Locate the cell with the specified text and output its [x, y] center coordinate. 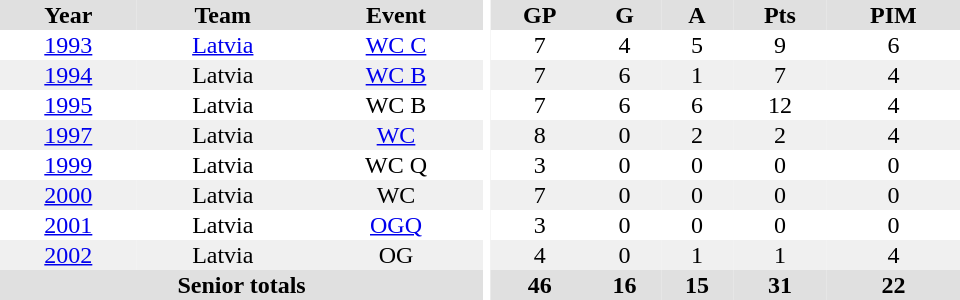
9 [780, 45]
1993 [68, 45]
15 [697, 285]
G [624, 15]
1995 [68, 105]
12 [780, 105]
Year [68, 15]
Event [396, 15]
WC Q [396, 165]
OGQ [396, 225]
2000 [68, 195]
5 [697, 45]
1994 [68, 75]
1997 [68, 135]
8 [540, 135]
31 [780, 285]
Senior totals [242, 285]
Pts [780, 15]
46 [540, 285]
1999 [68, 165]
WC C [396, 45]
22 [894, 285]
GP [540, 15]
OG [396, 255]
Team [223, 15]
2001 [68, 225]
PIM [894, 15]
16 [624, 285]
A [697, 15]
2002 [68, 255]
